Search for the cell housing the specified text and yield its (X, Y) center coordinate. 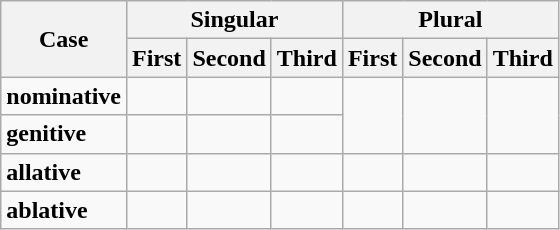
nominative (64, 96)
Singular (234, 20)
Plural (450, 20)
genitive (64, 134)
ablative (64, 210)
allative (64, 172)
Case (64, 39)
